Return [X, Y] of the center of cell containing provided text 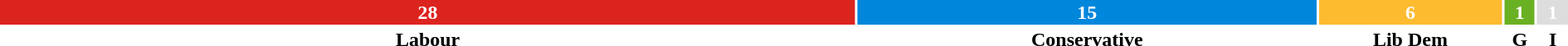
6 [1410, 12]
15 [1087, 12]
28 [428, 12]
